Scan for the cell matching the given text and deliver its (x, y) coordinate at center. 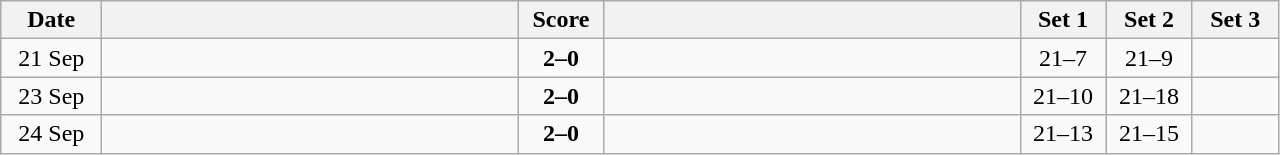
Set 3 (1235, 20)
21 Sep (52, 58)
Set 1 (1063, 20)
21–10 (1063, 96)
21–9 (1149, 58)
Set 2 (1149, 20)
21–13 (1063, 134)
Score (561, 20)
21–18 (1149, 96)
Date (52, 20)
23 Sep (52, 96)
24 Sep (52, 134)
21–7 (1063, 58)
21–15 (1149, 134)
